Identify which cell holds the provided text, then report its [X, Y] central coordinate. 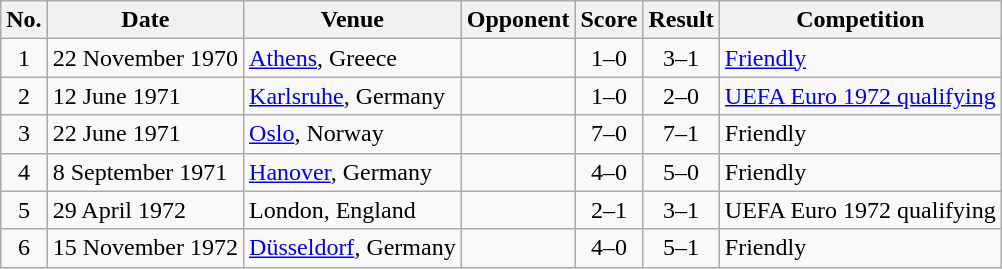
29 April 1972 [145, 210]
Competition [860, 20]
Opponent [518, 20]
Score [609, 20]
Athens, Greece [353, 58]
Düsseldorf, Germany [353, 248]
Hanover, Germany [353, 172]
Venue [353, 20]
4 [24, 172]
2–1 [609, 210]
London, England [353, 210]
15 November 1972 [145, 248]
22 November 1970 [145, 58]
Date [145, 20]
5–1 [681, 248]
6 [24, 248]
2–0 [681, 96]
Karlsruhe, Germany [353, 96]
3 [24, 134]
12 June 1971 [145, 96]
No. [24, 20]
8 September 1971 [145, 172]
5 [24, 210]
Oslo, Norway [353, 134]
7–0 [609, 134]
Result [681, 20]
22 June 1971 [145, 134]
1 [24, 58]
7–1 [681, 134]
2 [24, 96]
5–0 [681, 172]
